Capture the cell that displays the provided text and extract its (X, Y) central coordinate. 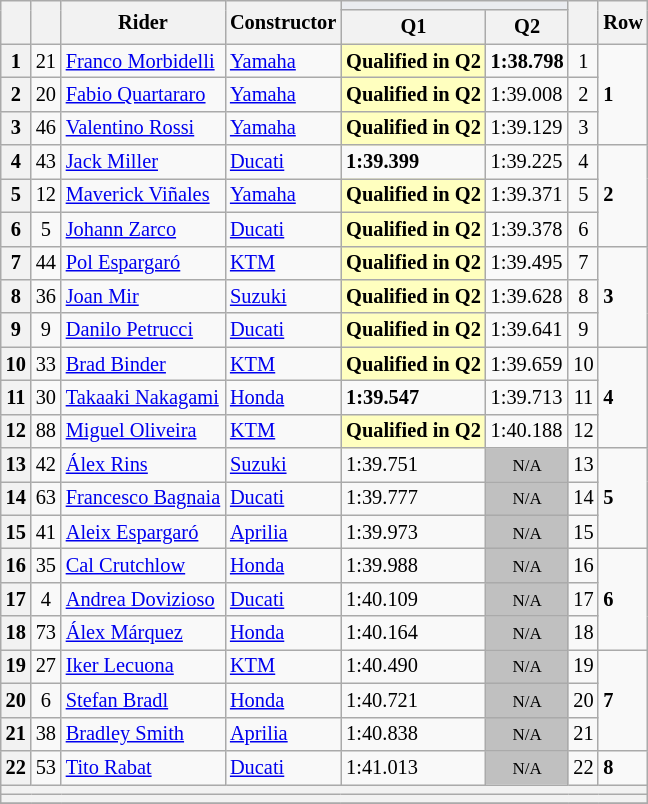
53 (46, 767)
Row (622, 22)
Bradley Smith (143, 734)
Rider (143, 22)
Álex Rins (143, 465)
88 (46, 431)
Iker Lecuona (143, 666)
63 (46, 498)
1:39.371 (528, 195)
Andrea Dovizioso (143, 599)
41 (46, 532)
1:39.129 (528, 128)
1:40.164 (413, 633)
35 (46, 565)
Francesco Bagnaia (143, 498)
Johann Zarco (143, 229)
36 (46, 296)
1:40.490 (413, 666)
Fabio Quartararo (143, 94)
1:39.547 (413, 397)
Joan Mir (143, 296)
1:39.225 (528, 162)
Takaaki Nakagami (143, 397)
33 (46, 364)
1:40.109 (413, 599)
Miguel Oliveira (143, 431)
42 (46, 465)
Pol Espargaró (143, 263)
1:39.495 (528, 263)
1:39.777 (413, 498)
27 (46, 666)
1:41.013 (413, 767)
Tito Rabat (143, 767)
1:39.988 (413, 565)
1:39.378 (528, 229)
Franco Morbidelli (143, 61)
Álex Márquez (143, 633)
1:39.641 (528, 330)
1:39.659 (528, 364)
Q1 (413, 27)
Brad Binder (143, 364)
1:39.628 (528, 296)
Q2 (528, 27)
73 (46, 633)
1:40.838 (413, 734)
46 (46, 128)
Maverick Viñales (143, 195)
30 (46, 397)
1:40.721 (413, 700)
1:39.008 (528, 94)
Valentino Rossi (143, 128)
1:40.188 (528, 431)
Danilo Petrucci (143, 330)
Cal Crutchlow (143, 565)
Stefan Bradl (143, 700)
43 (46, 162)
1:39.751 (413, 465)
38 (46, 734)
Aleix Espargaró (143, 532)
1:38.798 (528, 61)
Jack Miller (143, 162)
44 (46, 263)
Constructor (283, 22)
1:39.713 (528, 397)
1:39.973 (413, 532)
1:39.399 (413, 162)
